Locate the cell with the specified text and output its [x, y] center coordinate. 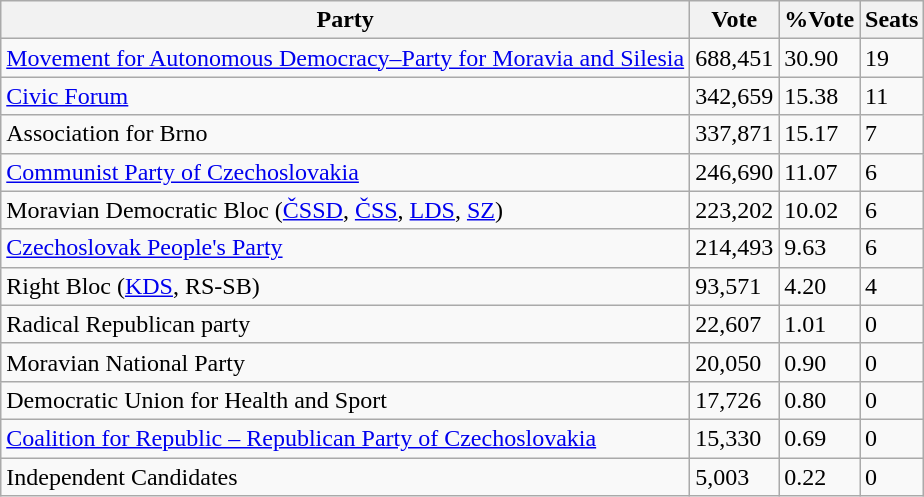
Communist Party of Czechoslovakia [346, 172]
93,571 [734, 286]
5,003 [734, 477]
Movement for Autonomous Democracy–Party for Moravia and Silesia [346, 58]
20,050 [734, 362]
Right Bloc (KDS, RS-SB) [346, 286]
337,871 [734, 134]
Czechoslovak People's Party [346, 248]
1.01 [820, 324]
Independent Candidates [346, 477]
Civic Forum [346, 96]
223,202 [734, 210]
688,451 [734, 58]
11.07 [820, 172]
15.38 [820, 96]
4 [892, 286]
Moravian National Party [346, 362]
Democratic Union for Health and Sport [346, 400]
0.69 [820, 438]
Coalition for Republic – Republican Party of Czechoslovakia [346, 438]
15,330 [734, 438]
22,607 [734, 324]
9.63 [820, 248]
Radical Republican party [346, 324]
Vote [734, 20]
246,690 [734, 172]
Seats [892, 20]
30.90 [820, 58]
342,659 [734, 96]
0.90 [820, 362]
%Vote [820, 20]
15.17 [820, 134]
10.02 [820, 210]
4.20 [820, 286]
7 [892, 134]
Association for Brno [346, 134]
0.80 [820, 400]
0.22 [820, 477]
214,493 [734, 248]
11 [892, 96]
Party [346, 20]
19 [892, 58]
Moravian Democratic Bloc (ČSSD, ČSS, LDS, SZ) [346, 210]
17,726 [734, 400]
